Output the (x, y) coordinate of the center of the cell containing the given text.  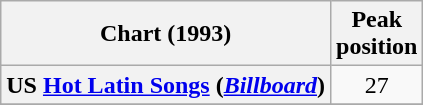
Peakposition (377, 34)
Chart (1993) (166, 34)
US Hot Latin Songs (Billboard) (166, 85)
27 (377, 85)
